For the text-containing cell, return its midpoint in [x, y] coordinate format. 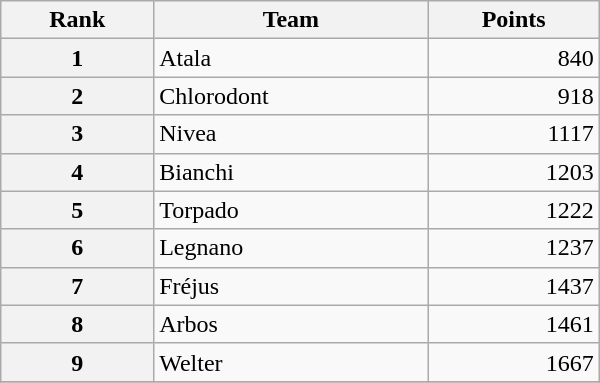
3 [78, 134]
1117 [514, 134]
Points [514, 20]
Atala [291, 58]
Arbos [291, 324]
Torpado [291, 210]
Rank [78, 20]
9 [78, 362]
1461 [514, 324]
1237 [514, 248]
918 [514, 96]
1203 [514, 172]
7 [78, 286]
6 [78, 248]
Legnano [291, 248]
2 [78, 96]
1 [78, 58]
5 [78, 210]
8 [78, 324]
Team [291, 20]
Bianchi [291, 172]
4 [78, 172]
840 [514, 58]
1437 [514, 286]
Chlorodont [291, 96]
Welter [291, 362]
Fréjus [291, 286]
Nivea [291, 134]
1667 [514, 362]
1222 [514, 210]
